Extract the [X, Y] coordinate from the center of the cell holding the provided text.  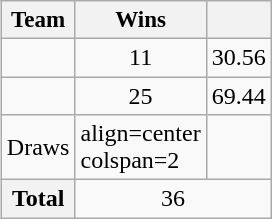
align=center colspan=2 [140, 148]
Team [38, 20]
36 [173, 199]
30.56 [238, 57]
Total [38, 199]
25 [140, 95]
Wins [140, 20]
Draws [38, 148]
11 [140, 57]
69.44 [238, 95]
